Extract the [x, y] coordinate from the center of the cell holding the provided text.  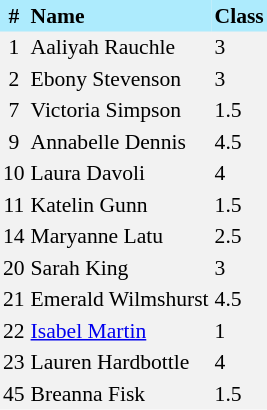
Ebony Stevenson [120, 79]
Sarah King [120, 268]
Annabelle Dennis [120, 142]
20 [14, 268]
Class [240, 16]
Emerald Wilmshurst [120, 300]
Isabel Martin [120, 331]
10 [14, 174]
21 [14, 300]
# [14, 16]
Katelin Gunn [120, 205]
11 [14, 205]
Breanna Fisk [120, 394]
45 [14, 394]
Laura Davoli [120, 174]
Aaliyah Rauchle [120, 48]
23 [14, 362]
Maryanne Latu [120, 236]
14 [14, 236]
9 [14, 142]
7 [14, 110]
2.5 [240, 236]
Name [120, 16]
Lauren Hardbottle [120, 362]
22 [14, 331]
Victoria Simpson [120, 110]
2 [14, 79]
